Capture the cell that displays the provided text and extract its (x, y) central coordinate. 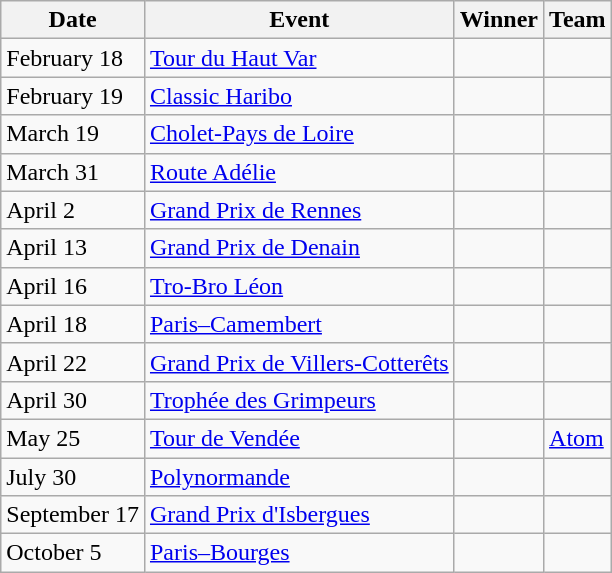
Grand Prix de Rennes (299, 210)
Grand Prix d'Isbergues (299, 515)
Cholet-Pays de Loire (299, 134)
April 30 (73, 400)
April 13 (73, 248)
May 25 (73, 438)
Paris–Camembert (299, 324)
October 5 (73, 553)
February 19 (73, 96)
April 16 (73, 286)
Grand Prix de Denain (299, 248)
September 17 (73, 515)
July 30 (73, 477)
Grand Prix de Villers-Cotterêts (299, 362)
Event (299, 20)
March 19 (73, 134)
Polynormande (299, 477)
Date (73, 20)
Team (578, 20)
Paris–Bourges (299, 553)
Route Adélie (299, 172)
Winner (498, 20)
April 2 (73, 210)
Tour du Haut Var (299, 58)
Tour de Vendée (299, 438)
Tro-Bro Léon (299, 286)
Atom (578, 438)
March 31 (73, 172)
Classic Haribo (299, 96)
April 22 (73, 362)
Trophée des Grimpeurs (299, 400)
April 18 (73, 324)
February 18 (73, 58)
